From the cell containing the given text, extract its center point as [X, Y] coordinate. 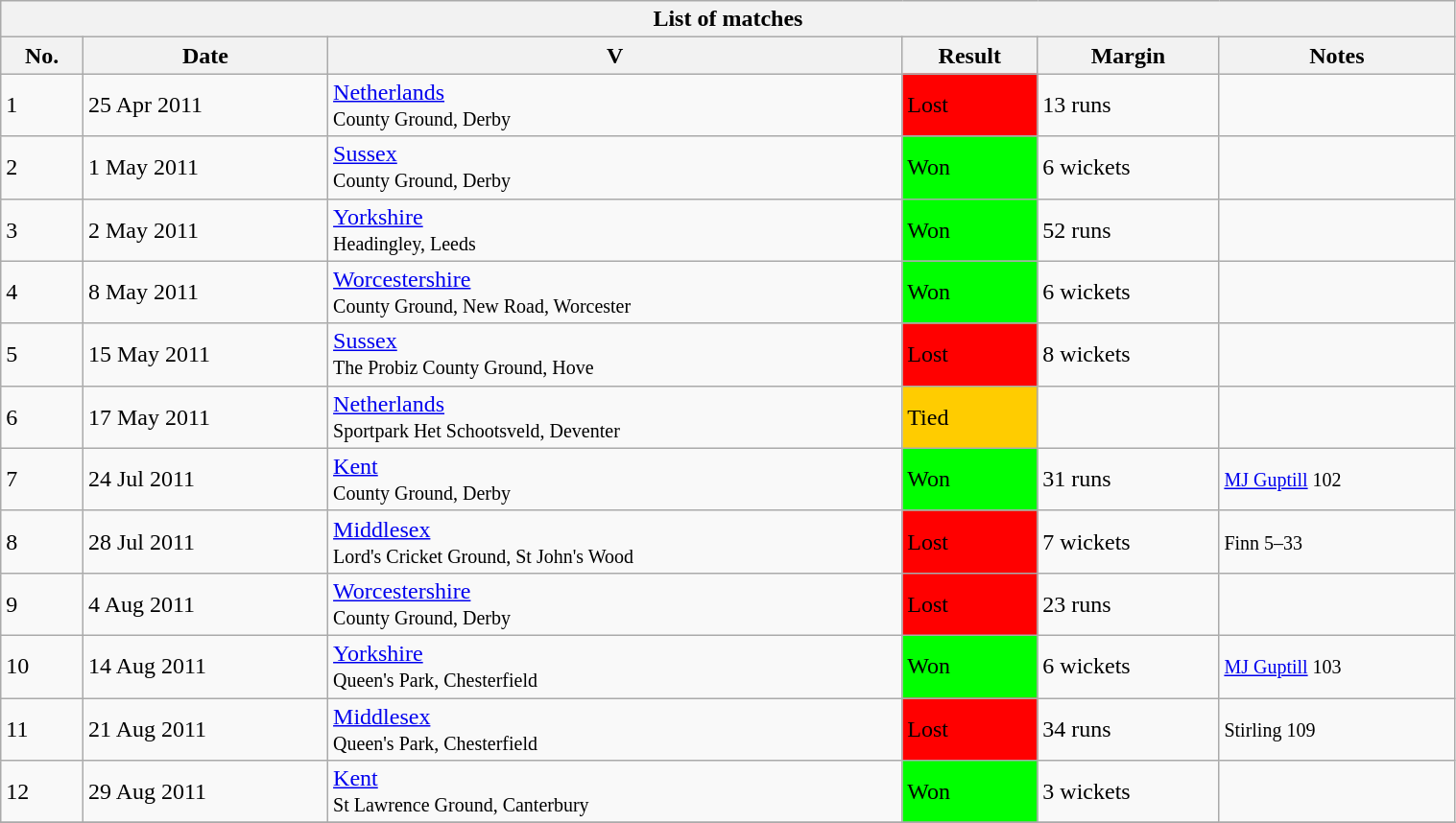
6 [42, 416]
SussexThe Probiz County Ground, Hove [615, 355]
Result [969, 56]
15 May 2011 [205, 355]
24 Jul 2011 [205, 480]
NetherlandsCounty Ground, Derby [615, 106]
Kent St Lawrence Ground, Canterbury [615, 792]
31 runs [1129, 480]
List of matches [728, 19]
10 [42, 666]
WorcestershireCounty Ground, Derby [615, 604]
Stirling 109 [1337, 729]
Kent County Ground, Derby [615, 480]
7 [42, 480]
21 Aug 2011 [205, 729]
9 [42, 604]
25 Apr 2011 [205, 106]
No. [42, 56]
8 [42, 541]
Finn 5–33 [1337, 541]
7 wickets [1129, 541]
29 Aug 2011 [205, 792]
17 May 2011 [205, 416]
4 Aug 2011 [205, 604]
4 [42, 292]
2 May 2011 [205, 230]
V [615, 56]
5 [42, 355]
34 runs [1129, 729]
23 runs [1129, 604]
MiddlesexLord's Cricket Ground, St John's Wood [615, 541]
1 May 2011 [205, 167]
8 wickets [1129, 355]
Notes [1337, 56]
13 runs [1129, 106]
SussexCounty Ground, Derby [615, 167]
YorkshireQueen's Park, Chesterfield [615, 666]
3 wickets [1129, 792]
Date [205, 56]
Margin [1129, 56]
8 May 2011 [205, 292]
52 runs [1129, 230]
1 [42, 106]
MJ Guptill 103 [1337, 666]
NetherlandsSportpark Het Schootsveld, Deventer [615, 416]
MJ Guptill 102 [1337, 480]
14 Aug 2011 [205, 666]
2 [42, 167]
MiddlesexQueen's Park, Chesterfield [615, 729]
11 [42, 729]
Tied [969, 416]
12 [42, 792]
3 [42, 230]
28 Jul 2011 [205, 541]
WorcestershireCounty Ground, New Road, Worcester [615, 292]
YorkshireHeadingley, Leeds [615, 230]
